Return (X, Y) of the center of cell containing provided text 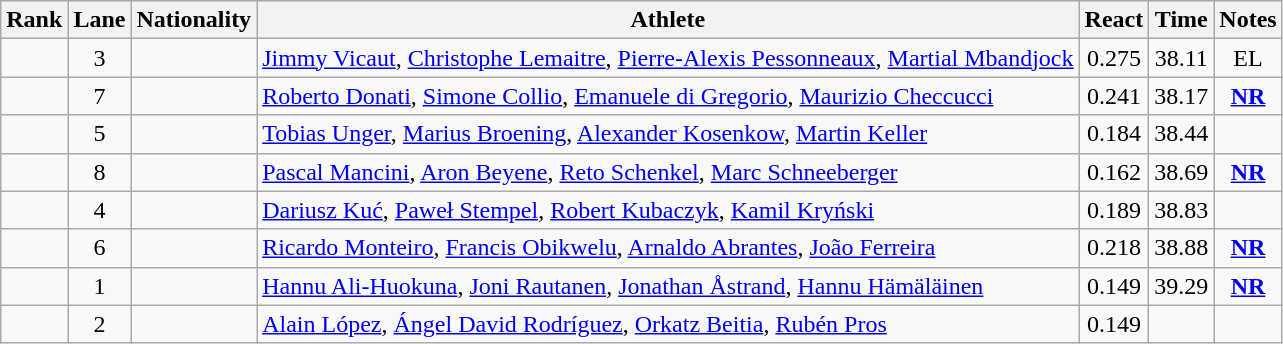
Lane (100, 20)
38.69 (1182, 172)
38.44 (1182, 134)
Pascal Mancini, Aron Beyene, Reto Schenkel, Marc Schneeberger (668, 172)
Time (1182, 20)
0.184 (1114, 134)
Tobias Unger, Marius Broening, Alexander Kosenkow, Martin Keller (668, 134)
1 (100, 286)
0.275 (1114, 58)
0.162 (1114, 172)
EL (1248, 58)
0.218 (1114, 248)
38.11 (1182, 58)
Notes (1248, 20)
Athlete (668, 20)
3 (100, 58)
8 (100, 172)
React (1114, 20)
5 (100, 134)
Jimmy Vicaut, Christophe Lemaitre, Pierre-Alexis Pessonneaux, Martial Mbandjock (668, 58)
6 (100, 248)
39.29 (1182, 286)
38.88 (1182, 248)
Nationality (194, 20)
4 (100, 210)
Alain López, Ángel David Rodríguez, Orkatz Beitia, Rubén Pros (668, 324)
38.17 (1182, 96)
Rank (34, 20)
Roberto Donati, Simone Collio, Emanuele di Gregorio, Maurizio Checcucci (668, 96)
7 (100, 96)
0.189 (1114, 210)
Dariusz Kuć, Paweł Stempel, Robert Kubaczyk, Kamil Kryński (668, 210)
0.241 (1114, 96)
38.83 (1182, 210)
2 (100, 324)
Hannu Ali-Huokuna, Joni Rautanen, Jonathan Åstrand, Hannu Hämäläinen (668, 286)
Ricardo Monteiro, Francis Obikwelu, Arnaldo Abrantes, João Ferreira (668, 248)
